Scan for the cell matching the given text and deliver its [X, Y] coordinate at center. 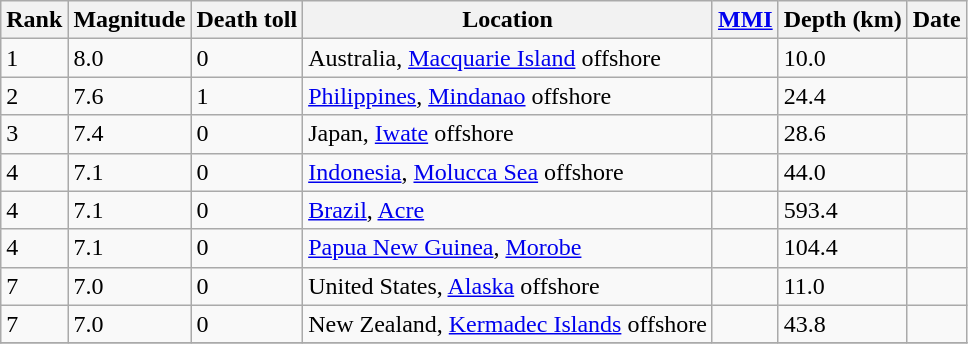
Location [508, 20]
United States, Alaska offshore [508, 286]
28.6 [842, 134]
8.0 [130, 58]
10.0 [842, 58]
104.4 [842, 248]
2 [34, 96]
MMI [745, 20]
Papua New Guinea, Morobe [508, 248]
593.4 [842, 210]
Magnitude [130, 20]
Philippines, Mindanao offshore [508, 96]
Depth (km) [842, 20]
3 [34, 134]
Indonesia, Molucca Sea offshore [508, 172]
Japan, Iwate offshore [508, 134]
New Zealand, Kermadec Islands offshore [508, 324]
Australia, Macquarie Island offshore [508, 58]
44.0 [842, 172]
7.4 [130, 134]
Date [936, 20]
7.6 [130, 96]
Rank [34, 20]
43.8 [842, 324]
Death toll [247, 20]
Brazil, Acre [508, 210]
11.0 [842, 286]
24.4 [842, 96]
